Identify which cell holds the provided text, then report its (x, y) central coordinate. 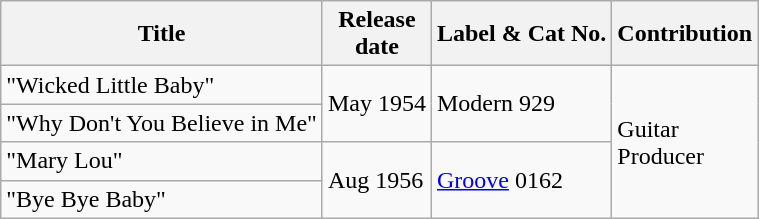
Releasedate (376, 34)
Aug 1956 (376, 180)
"Bye Bye Baby" (162, 199)
Label & Cat No. (521, 34)
"Mary Lou" (162, 161)
May 1954 (376, 104)
"Why Don't You Believe in Me" (162, 123)
Modern 929 (521, 104)
Contribution (685, 34)
Title (162, 34)
GuitarProducer (685, 142)
"Wicked Little Baby" (162, 85)
Groove 0162 (521, 180)
